For the text-containing cell, return its midpoint in (x, y) coordinate format. 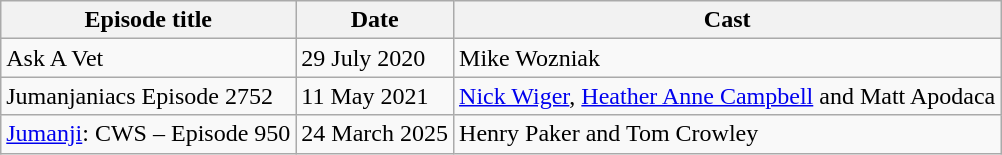
Nick Wiger, Heather Anne Campbell and Matt Apodaca (728, 96)
Cast (728, 20)
Henry Paker and Tom Crowley (728, 134)
Jumanji: CWS – Episode 950 (148, 134)
Jumanjaniacs Episode 2752 (148, 96)
24 March 2025 (375, 134)
Episode title (148, 20)
11 May 2021 (375, 96)
29 July 2020 (375, 58)
Ask A Vet (148, 58)
Mike Wozniak (728, 58)
Date (375, 20)
